Identify which cell holds the provided text, then report its (x, y) central coordinate. 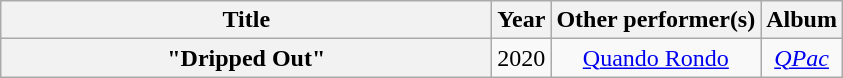
QPac (802, 58)
Title (246, 20)
Year (522, 20)
Quando Rondo (656, 58)
Other performer(s) (656, 20)
2020 (522, 58)
Album (802, 20)
"Dripped Out" (246, 58)
